Determine the [X, Y] coordinate at the center of the cell enclosing the given text.  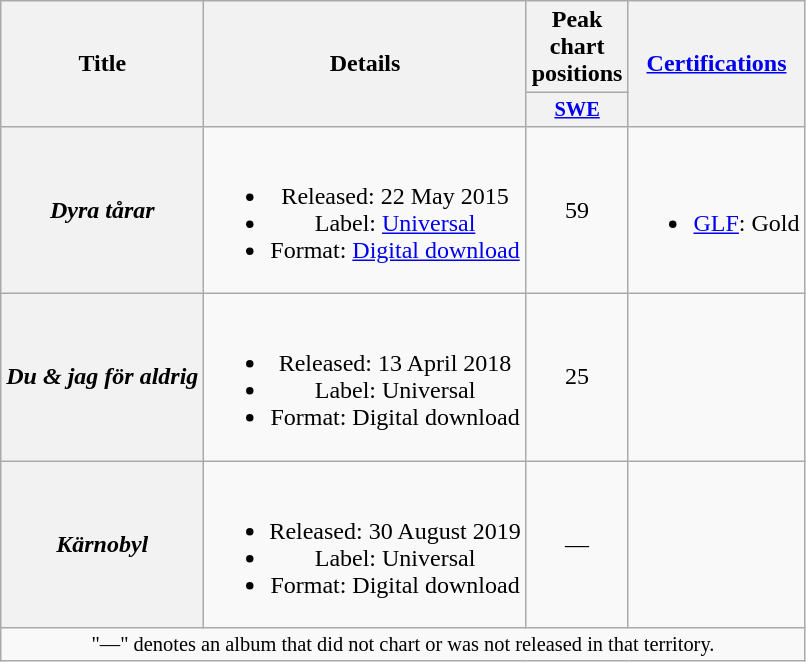
Released: 22 May 2015Label: UniversalFormat: Digital download [365, 210]
Peak chart positions [577, 47]
"—" denotes an album that did not chart or was not released in that territory. [403, 645]
Kärnobyl [102, 544]
SWE [577, 110]
Details [365, 64]
Released: 30 August 2019Label: UniversalFormat: Digital download [365, 544]
Certifications [716, 64]
GLF: Gold [716, 210]
Dyra tårar [102, 210]
Title [102, 64]
25 [577, 378]
— [577, 544]
Released: 13 April 2018Label: UniversalFormat: Digital download [365, 378]
Du & jag för aldrig [102, 378]
59 [577, 210]
